From the cell containing the given text, extract its center point as (X, Y) coordinate. 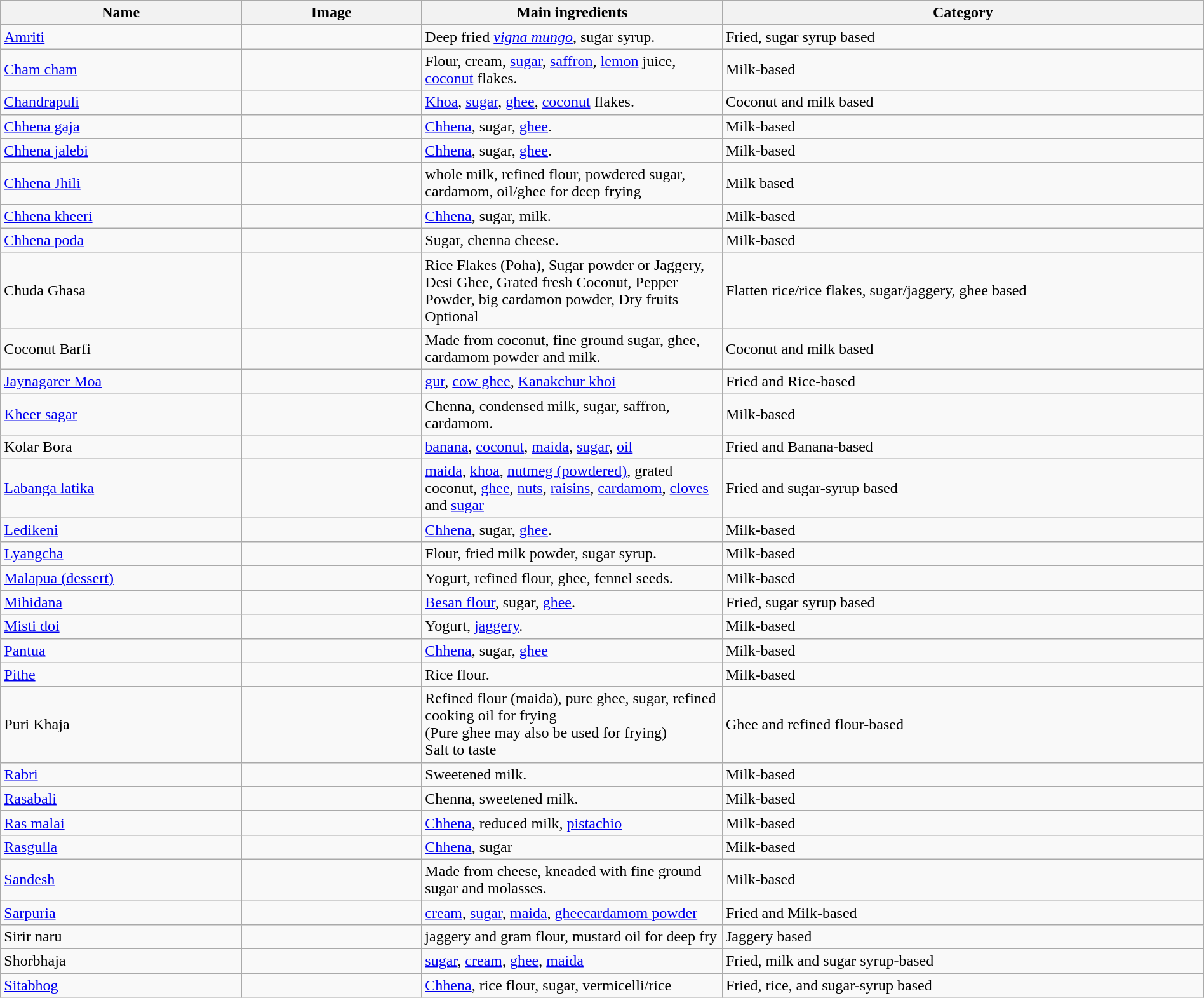
Chhena kheeri (121, 216)
Chhena jalebi (121, 151)
Chhena gaja (121, 126)
Flour, cream, sugar, saffron, lemon juice, coconut flakes. (572, 70)
Kolar Bora (121, 447)
Name (121, 13)
cream, sugar, maida, gheecardamom powder (572, 913)
Chhena, sugar (572, 847)
Chhena poda (121, 240)
Amriti (121, 37)
Mihidana (121, 602)
Fried, milk and sugar syrup-based (963, 961)
Main ingredients (572, 13)
Chenna, sweetened milk. (572, 799)
Fried and Banana-based (963, 447)
Chhena, sugar, ghee (572, 651)
banana, coconut, maida, sugar, oil (572, 447)
whole milk, refined flour, powdered sugar, cardamom, oil/ghee for deep frying (572, 183)
Chhena Jhili (121, 183)
sugar, cream, ghee, maida (572, 961)
Jaggery based (963, 937)
Chuda Ghasa (121, 290)
Chandrapuli (121, 102)
Image (331, 13)
Made from cheese, kneaded with fine ground sugar and molasses. (572, 879)
Rasgulla (121, 847)
Chhena, sugar, milk. (572, 216)
Pantua (121, 651)
Malapua (dessert) (121, 578)
Milk based (963, 183)
Khoa, sugar, ghee, coconut flakes. (572, 102)
Yogurt, refined flour, ghee, fennel seeds. (572, 578)
Pithe (121, 675)
Sweetened milk. (572, 774)
Sandesh (121, 879)
Flatten rice/rice flakes, sugar/jaggery, ghee based (963, 290)
Sarpuria (121, 913)
Shorbhaja (121, 961)
Coconut Barfi (121, 348)
Rasabali (121, 799)
Sitabhog (121, 985)
jaggery and gram flour, mustard oil for deep fry (572, 937)
Rice Flakes (Poha), Sugar powder or Jaggery, Desi Ghee, Grated fresh Coconut, Pepper Powder, big cardamon powder, Dry fruits Optional (572, 290)
gur, cow ghee, Kanakchur khoi (572, 381)
Ras malai (121, 823)
Deep fried vigna mungo, sugar syrup. (572, 37)
Fried and Milk-based (963, 913)
Cham cham (121, 70)
Jaynagarer Moa (121, 381)
Lyangcha (121, 554)
Rabri (121, 774)
Kheer sagar (121, 414)
Chenna, condensed milk, sugar, saffron, cardamom. (572, 414)
Made from coconut, fine ground sugar, ghee, cardamom powder and milk. (572, 348)
maida, khoa, nutmeg (powdered), grated coconut, ghee, nuts, raisins, cardamom, cloves and sugar (572, 489)
Fried and Rice-based (963, 381)
Rice flour. (572, 675)
Sugar, chenna cheese. (572, 240)
Ghee and refined flour-based (963, 724)
Chhena, reduced milk, pistachio (572, 823)
Yogurt, jaggery. (572, 626)
Sirir naru (121, 937)
Category (963, 13)
Misti doi (121, 626)
Flour, fried milk powder, sugar syrup. (572, 554)
Fried and sugar-syrup based (963, 489)
Besan flour, sugar, ghee. (572, 602)
Refined flour (maida), pure ghee, sugar, refined cooking oil for frying(Pure ghee may also be used for frying)Salt to taste (572, 724)
Chhena, rice flour, sugar, vermicelli/rice (572, 985)
Puri Khaja (121, 724)
Labanga latika (121, 489)
Fried, rice, and sugar-syrup based (963, 985)
Ledikeni (121, 530)
